Return [X, Y] of the center of cell containing provided text 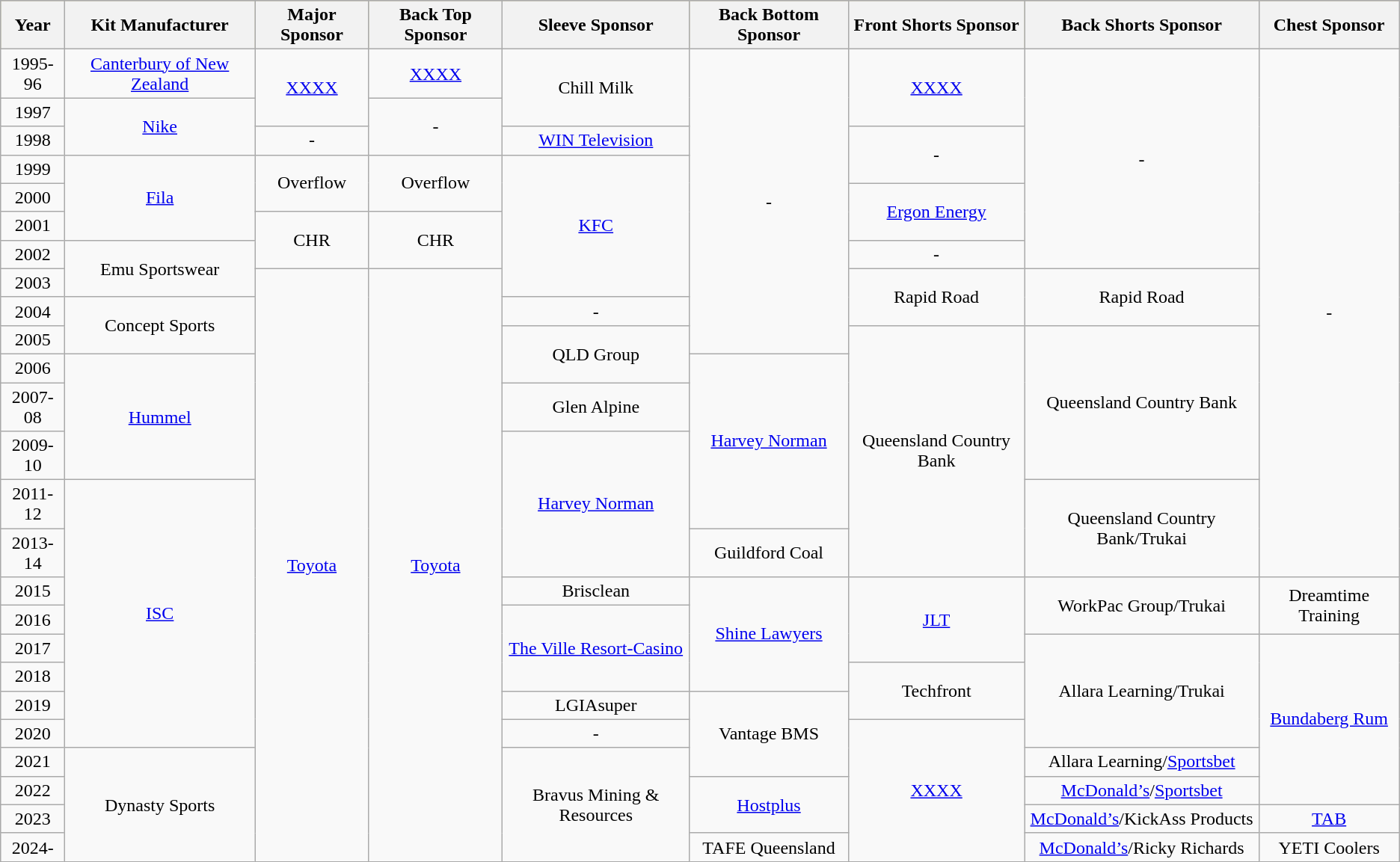
JLT [936, 620]
2005 [33, 339]
2018 [33, 677]
2002 [33, 254]
Ergon Energy [936, 212]
TAB [1329, 819]
2015 [33, 591]
1999 [33, 169]
Back Shorts Sponsor [1141, 25]
ISC [160, 614]
Allara Learning/Trukai [1141, 691]
Queensland Country Bank/Trukai [1141, 529]
McDonald’s/Sportsbet [1141, 790]
2001 [33, 226]
2019 [33, 705]
Dynasty Sports [160, 804]
Vantage BMS [769, 733]
LGIAsuper [595, 705]
Chest Sponsor [1329, 25]
QLD Group [595, 354]
1995-96 [33, 73]
McDonald’s/KickAss Products [1141, 819]
1998 [33, 141]
Front Shorts Sponsor [936, 25]
2004 [33, 311]
Chill Milk [595, 88]
Allara Learning/Sportsbet [1141, 762]
2016 [33, 620]
2020 [33, 733]
Techfront [936, 691]
2017 [33, 648]
2003 [33, 283]
Glen Alpine [595, 407]
Shine Lawyers [769, 634]
Hummel [160, 416]
2006 [33, 368]
Brisclean [595, 591]
Bravus Mining & Resources [595, 804]
Nike [160, 126]
YETI Coolers [1329, 847]
2011-12 [33, 504]
2000 [33, 197]
McDonald’s/Ricky Richards [1141, 847]
Major Sponsor [313, 25]
Guildford Coal [769, 553]
Back Top Sponsor [435, 25]
2023 [33, 819]
Back Bottom Sponsor [769, 25]
Sleeve Sponsor [595, 25]
Concept Sports [160, 325]
Hostplus [769, 804]
1997 [33, 112]
WIN Television [595, 141]
Fila [160, 197]
2009-10 [33, 456]
2022 [33, 790]
Canterbury of New Zealand [160, 73]
Dreamtime Training [1329, 606]
WorkPac Group/Trukai [1141, 606]
Emu Sportswear [160, 268]
2024- [33, 847]
TAFE Queensland [769, 847]
2007-08 [33, 407]
The Ville Resort-Casino [595, 648]
2013-14 [33, 553]
2021 [33, 762]
Bundaberg Rum [1329, 719]
Year [33, 25]
KFC [595, 226]
Kit Manufacturer [160, 25]
